Determine the [X, Y] coordinate at the center of the cell enclosing the given text.  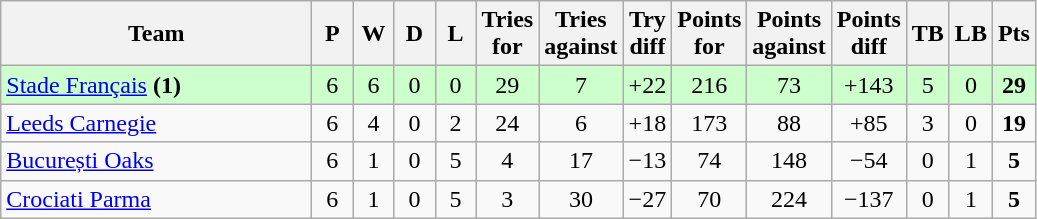
88 [789, 123]
−54 [868, 161]
Team [156, 34]
P [332, 34]
+85 [868, 123]
70 [710, 199]
LB [970, 34]
73 [789, 85]
−13 [648, 161]
Pts [1014, 34]
224 [789, 199]
2 [456, 123]
Tries for [508, 34]
+143 [868, 85]
216 [710, 85]
74 [710, 161]
Points for [710, 34]
TB [928, 34]
D [414, 34]
Leeds Carnegie [156, 123]
Try diff [648, 34]
Stade Français (1) [156, 85]
Points diff [868, 34]
−27 [648, 199]
București Oaks [156, 161]
17 [581, 161]
L [456, 34]
19 [1014, 123]
173 [710, 123]
+22 [648, 85]
30 [581, 199]
+18 [648, 123]
148 [789, 161]
−137 [868, 199]
Crociati Parma [156, 199]
Points against [789, 34]
W [374, 34]
7 [581, 85]
24 [508, 123]
Tries against [581, 34]
